Identify which cell holds the provided text, then report its (x, y) central coordinate. 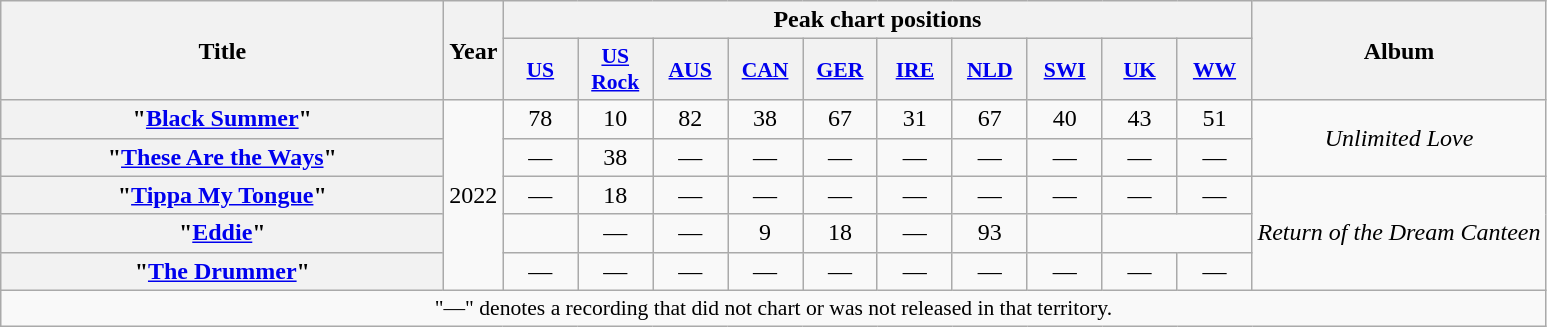
SWI (1064, 70)
CAN (766, 70)
UK (1140, 70)
Unlimited Love (1399, 138)
9 (766, 233)
IRE (914, 70)
US (540, 70)
USRock (616, 70)
"These Are the Ways" (222, 157)
"Black Summer" (222, 119)
10 (616, 119)
"The Drummer" (222, 271)
WW (1214, 70)
31 (914, 119)
Title (222, 50)
Peak chart positions (878, 20)
Year (474, 50)
GER (840, 70)
"Tippa My Tongue" (222, 195)
51 (1214, 119)
2022 (474, 195)
AUS (690, 70)
40 (1064, 119)
Return of the Dream Canteen (1399, 233)
82 (690, 119)
93 (990, 233)
"—" denotes a recording that did not chart or was not released in that territory. (774, 308)
NLD (990, 70)
Album (1399, 50)
78 (540, 119)
43 (1140, 119)
"Eddie" (222, 233)
